Detect which cell encompasses the target text, then output its (X, Y) center coordinate. 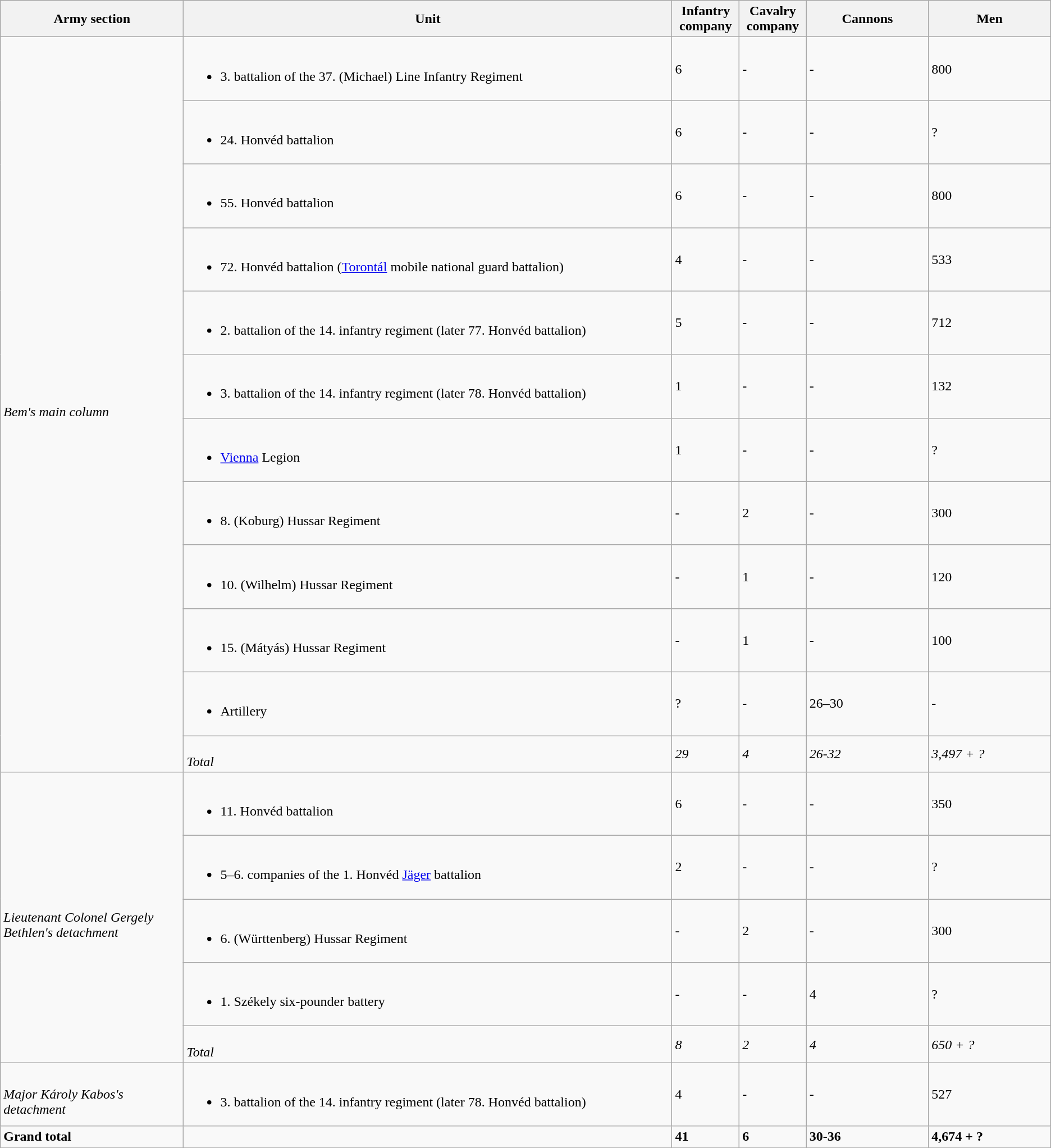
527 (990, 1094)
11. Honvéd battalion (428, 804)
55. Honvéd battalion (428, 195)
Grand total (92, 1137)
712 (990, 322)
350 (990, 804)
Cavalry company (773, 19)
3. battalion of the 37. (Michael) Line Infantry Regiment (428, 69)
Men (990, 19)
4,674 + ? (990, 1137)
100 (990, 640)
29 (706, 754)
5 (706, 322)
8. (Koburg) Hussar Regiment (428, 513)
26-32 (867, 754)
Major Károly Kabos's detachment (92, 1094)
Artillery (428, 703)
650 + ? (990, 1045)
1. Székely six-pounder battery (428, 994)
30-36 (867, 1137)
5–6. companies of the 1. Honvéd Jäger battalion (428, 867)
15. (Mátyás) Hussar Regiment (428, 640)
72. Honvéd battalion (Torontál mobile national guard battalion) (428, 259)
Infantry company (706, 19)
10. (Wilhelm) Hussar Regiment (428, 576)
Unit (428, 19)
Lieutenant Colonel Gergely Bethlen's detachment (92, 918)
26–30 (867, 703)
41 (706, 1137)
2. battalion of the 14. infantry regiment (later 77. Honvéd battalion) (428, 322)
24. Honvéd battalion (428, 133)
120 (990, 576)
Vienna Legion (428, 449)
Cannons (867, 19)
132 (990, 386)
533 (990, 259)
Army section (92, 19)
8 (706, 1045)
3,497 + ? (990, 754)
6. (Württenberg) Hussar Regiment (428, 931)
Bem's main column (92, 404)
